Return the (X, Y) coordinate for the center point of the cell that contains the specified text.  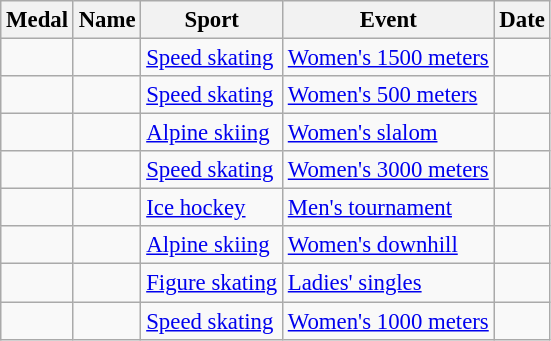
Women's downhill (388, 245)
Women's 500 meters (388, 95)
Figure skating (212, 283)
Medal (38, 20)
Women's 1500 meters (388, 58)
Sport (212, 20)
Name (107, 20)
Women's slalom (388, 133)
Women's 1000 meters (388, 321)
Ladies' singles (388, 283)
Date (522, 20)
Event (388, 20)
Men's tournament (388, 208)
Women's 3000 meters (388, 170)
Ice hockey (212, 208)
